Detect which cell encompasses the target text, then output its [X, Y] center coordinate. 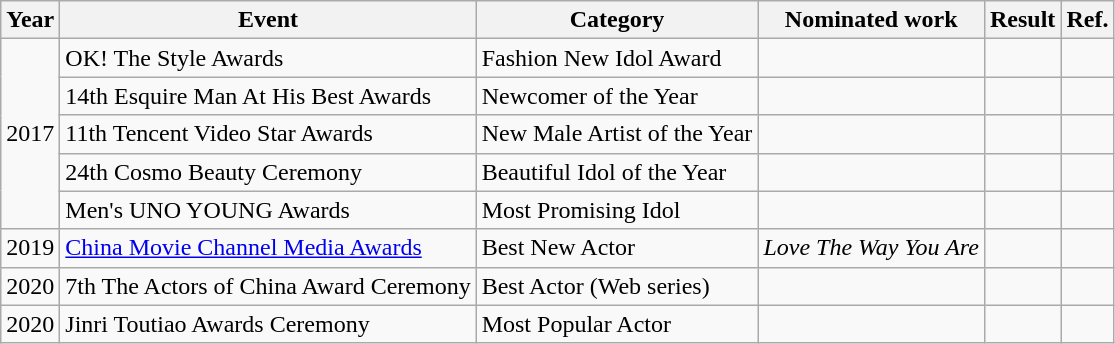
Fashion New Idol Award [617, 58]
14th Esquire Man At His Best Awards [268, 96]
Newcomer of the Year [617, 96]
Men's UNO YOUNG Awards [268, 210]
Year [30, 20]
Nominated work [872, 20]
New Male Artist of the Year [617, 134]
Best New Actor [617, 248]
Event [268, 20]
Most Popular Actor [617, 324]
Best Actor (Web series) [617, 286]
24th Cosmo Beauty Ceremony [268, 172]
China Movie Channel Media Awards [268, 248]
Most Promising Idol [617, 210]
Jinri Toutiao Awards Ceremony [268, 324]
OK! The Style Awards [268, 58]
7th The Actors of China Award Ceremony [268, 286]
Category [617, 20]
Result [1022, 20]
Ref. [1088, 20]
Beautiful Idol of the Year [617, 172]
Love The Way You Are [872, 248]
11th Tencent Video Star Awards [268, 134]
2019 [30, 248]
2017 [30, 134]
